Extract the (X, Y) coordinate from the center of the cell holding the provided text.  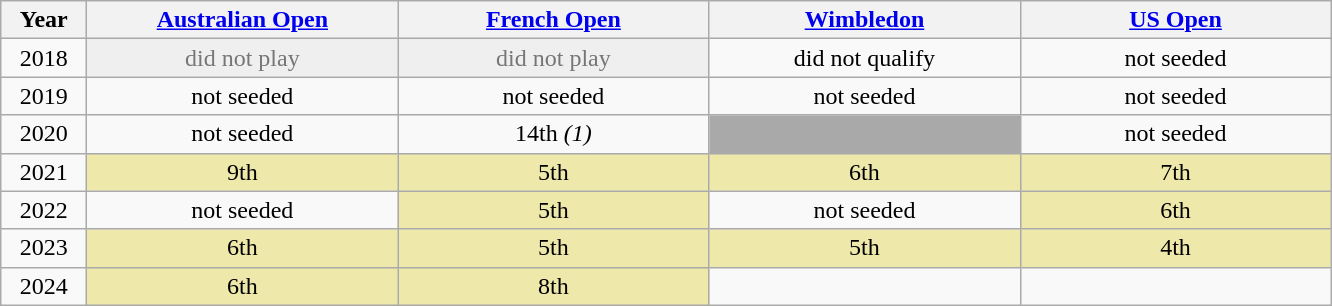
9th (242, 172)
US Open (1176, 20)
2022 (44, 210)
French Open (554, 20)
Year (44, 20)
2018 (44, 58)
2024 (44, 286)
Wimbledon (864, 20)
Australian Open (242, 20)
did not qualify (864, 58)
7th (1176, 172)
2021 (44, 172)
8th (554, 286)
14th (1) (554, 134)
2019 (44, 96)
4th (1176, 248)
2020 (44, 134)
2023 (44, 248)
